Return the (X, Y) coordinate for the center point of the cell that contains the specified text.  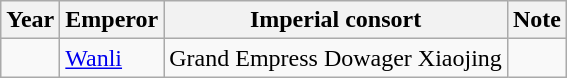
Grand Empress Dowager Xiaojing (336, 58)
Imperial consort (336, 20)
Wanli (112, 58)
Year (30, 20)
Emperor (112, 20)
Note (536, 20)
